Identify which cell holds the provided text, then report its [X, Y] central coordinate. 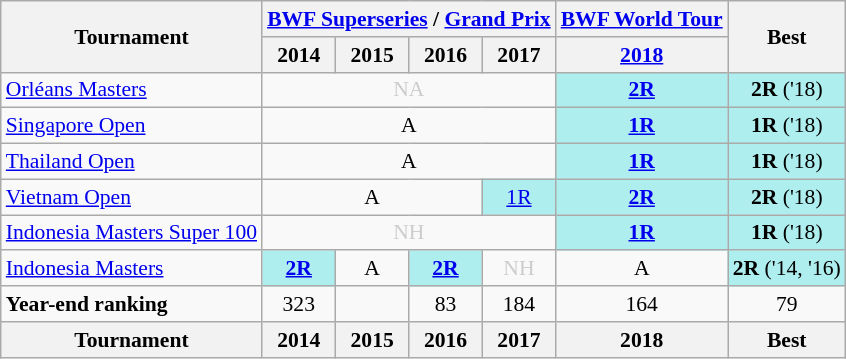
Vietnam Open [132, 197]
BWF World Tour [642, 19]
184 [518, 304]
164 [642, 304]
Year-end ranking [132, 304]
Thailand Open [132, 162]
323 [298, 304]
Singapore Open [132, 126]
Orléans Masters [132, 90]
BWF Superseries / Grand Prix [409, 19]
Indonesia Masters Super 100 [132, 233]
79 [787, 304]
2R ('14, '16) [787, 269]
NA [409, 90]
83 [446, 304]
Indonesia Masters [132, 269]
